Identify which cell holds the provided text, then report its (X, Y) central coordinate. 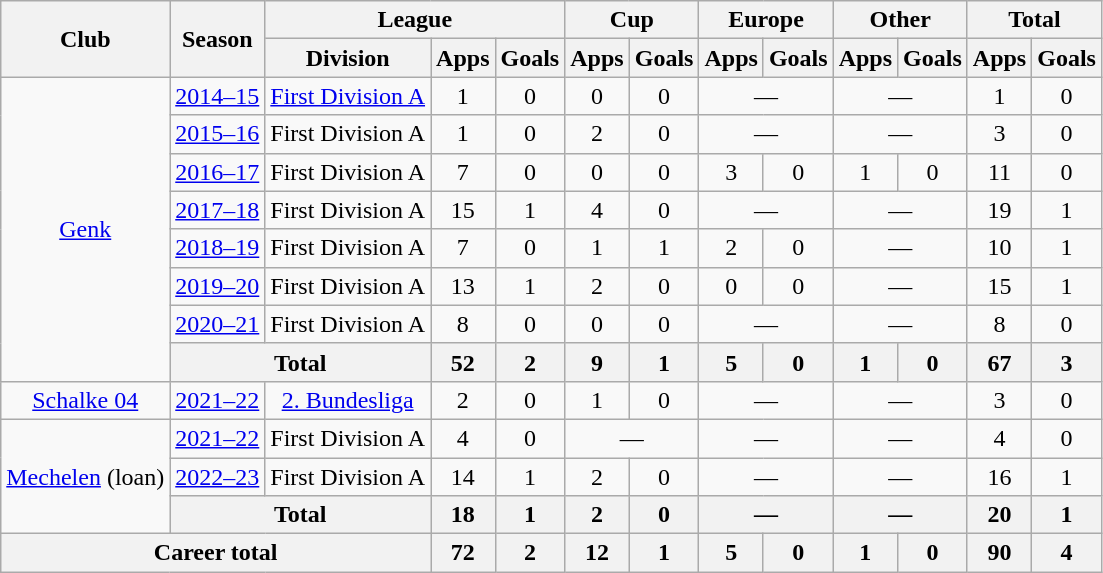
14 (463, 477)
Club (86, 39)
10 (999, 248)
18 (463, 515)
2015–16 (218, 134)
13 (463, 286)
2019–20 (218, 286)
2022–23 (218, 477)
2017–18 (218, 210)
Schalke 04 (86, 400)
12 (597, 553)
67 (999, 362)
2. Bundesliga (348, 400)
16 (999, 477)
19 (999, 210)
2016–17 (218, 172)
20 (999, 515)
2018–19 (218, 248)
2020–21 (218, 324)
Career total (216, 553)
Other (900, 20)
11 (999, 172)
Season (218, 39)
Division (348, 58)
Genk (86, 229)
72 (463, 553)
2014–15 (218, 96)
League (415, 20)
Cup (632, 20)
52 (463, 362)
Europe (766, 20)
Mechelen (loan) (86, 476)
90 (999, 553)
9 (597, 362)
